Output the [x, y] coordinate of the center of the cell containing the given text.  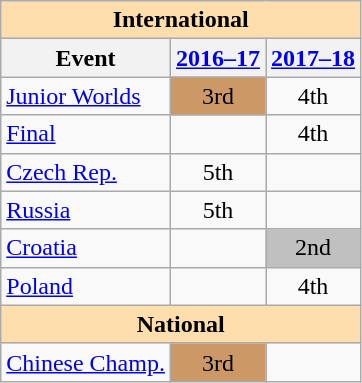
2nd [314, 248]
Junior Worlds [86, 96]
2016–17 [218, 58]
Chinese Champ. [86, 362]
Poland [86, 286]
National [181, 324]
Czech Rep. [86, 172]
Croatia [86, 248]
International [181, 20]
Event [86, 58]
Russia [86, 210]
2017–18 [314, 58]
Final [86, 134]
